Detect which cell encompasses the target text, then output its [X, Y] center coordinate. 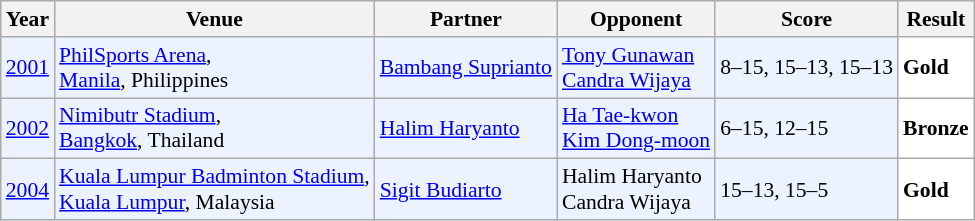
Ha Tae-kwon Kim Dong-moon [636, 128]
Kuala Lumpur Badminton Stadium,Kuala Lumpur, Malaysia [214, 190]
PhilSports Arena,Manila, Philippines [214, 68]
Halim Haryanto [466, 128]
8–15, 15–13, 15–13 [806, 68]
2001 [28, 68]
Tony Gunawan Candra Wijaya [636, 68]
Score [806, 19]
Venue [214, 19]
Halim Haryanto Candra Wijaya [636, 190]
Result [936, 19]
Sigit Budiarto [466, 190]
Bronze [936, 128]
Partner [466, 19]
2004 [28, 190]
15–13, 15–5 [806, 190]
2002 [28, 128]
Year [28, 19]
6–15, 12–15 [806, 128]
Nimibutr Stadium,Bangkok, Thailand [214, 128]
Bambang Suprianto [466, 68]
Opponent [636, 19]
